Provide the [X, Y] coordinate of the cell's center where the given text is located.  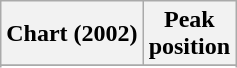
Chart (2002) [72, 34]
Peakposition [189, 34]
